Find where the given text appears and provide that cell's center as [x, y] coordinate. 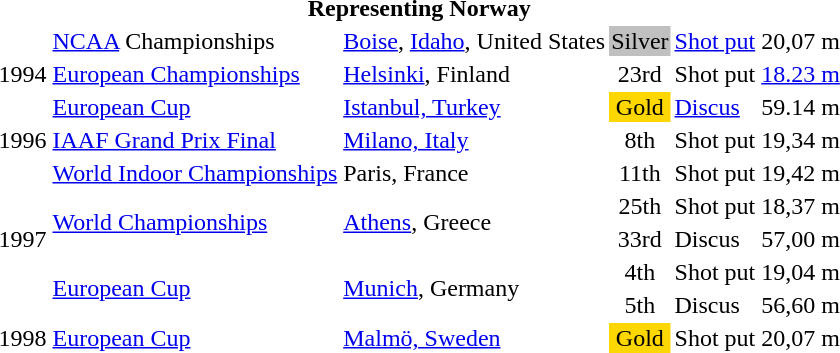
Paris, France [474, 173]
4th [640, 272]
World Indoor Championships [195, 173]
5th [640, 305]
IAAF Grand Prix Final [195, 140]
NCAA Championships [195, 41]
25th [640, 206]
Milano, Italy [474, 140]
Athens, Greece [474, 222]
8th [640, 140]
Munich, Germany [474, 288]
World Championships [195, 222]
Silver [640, 41]
33rd [640, 239]
11th [640, 173]
23rd [640, 74]
Istanbul, Turkey [474, 107]
European Championships [195, 74]
Boise, Idaho, United States [474, 41]
Helsinki, Finland [474, 74]
Malmö, Sweden [474, 338]
